Capture the cell that displays the provided text and extract its (X, Y) central coordinate. 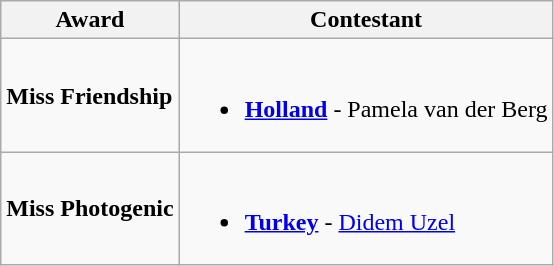
Miss Friendship (90, 96)
Contestant (366, 20)
Miss Photogenic (90, 208)
Holland - Pamela van der Berg (366, 96)
Turkey - Didem Uzel (366, 208)
Award (90, 20)
